Provide the (x, y) coordinate of the cell's center where the given text is located.  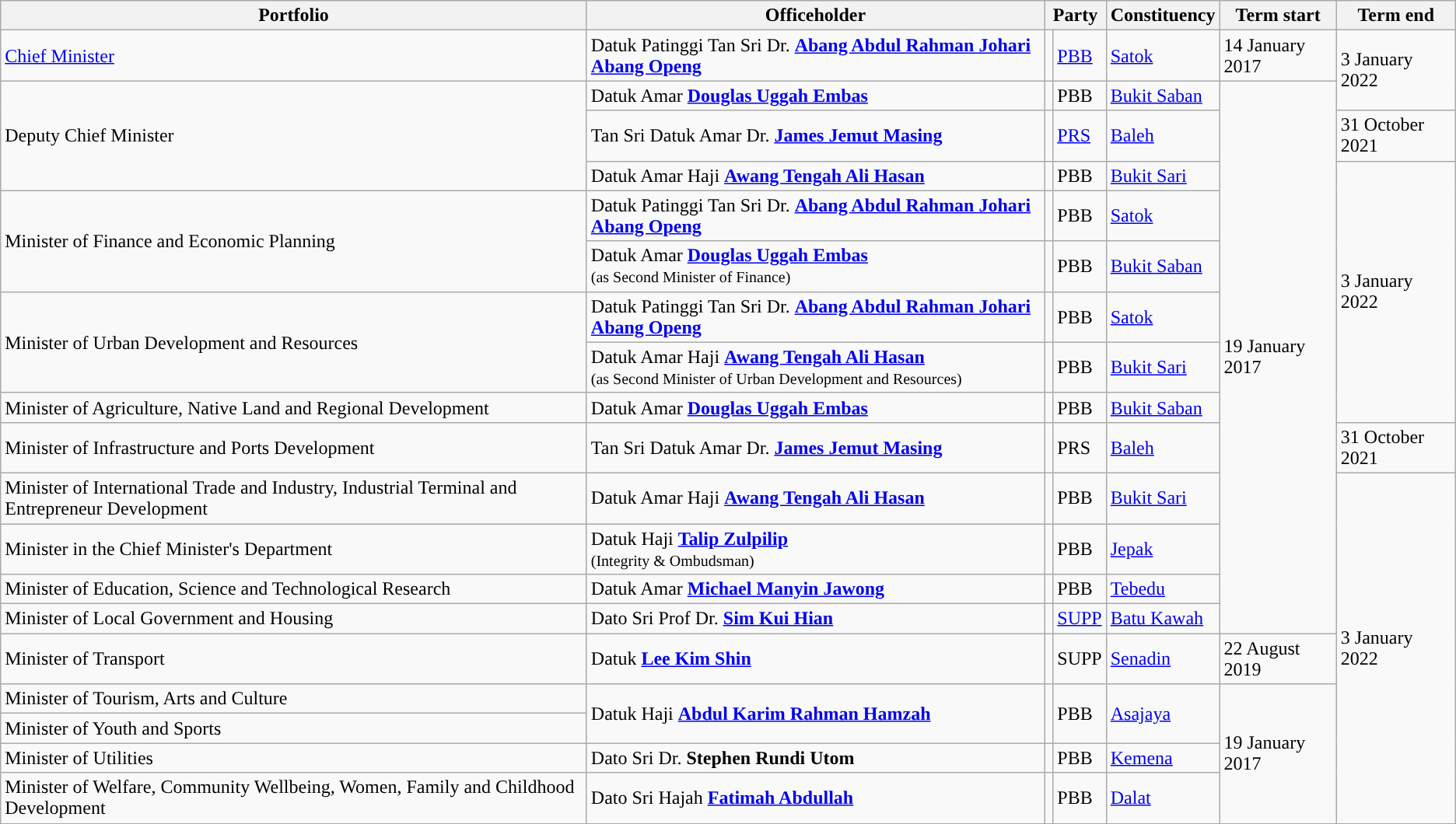
Datuk Amar Haji Awang Tengah Ali Hasan(as Second Minister of Urban Development and Resources) (815, 367)
Minister of Youth and Sports (294, 728)
Minister of Urban Development and Resources (294, 342)
Minister in the Chief Minister's Department (294, 549)
Minister of Infrastructure and Ports Development (294, 448)
Portfolio (294, 16)
Minister of Local Government and Housing (294, 619)
Dato Sri Prof Dr. Sim Kui Hian (815, 619)
14 January 2017 (1278, 56)
Constituency (1163, 16)
Minister of International Trade and Industry, Industrial Terminal and Entrepreneur Development (294, 498)
Jepak (1163, 549)
Officeholder (815, 16)
Term end (1395, 16)
Datuk Amar Michael Manyin Jawong (815, 589)
Term start (1278, 16)
Chief Minister (294, 56)
Senadin (1163, 659)
Asajaya (1163, 714)
Minister of Finance and Economic Planning (294, 241)
Minister of Welfare, Community Wellbeing, Women, Family and Childhood Development (294, 798)
Minister of Agriculture, Native Land and Regional Development (294, 407)
Dato Sri Hajah Fatimah Abdullah (815, 798)
Datuk Amar Douglas Uggah Embas(as Second Minister of Finance) (815, 266)
Tebedu (1163, 589)
Kemena (1163, 758)
Party (1076, 16)
Datuk Haji Talip Zulpilip(Integrity & Ombudsman) (815, 549)
Deputy Chief Minister (294, 135)
Datuk Haji Abdul Karim Rahman Hamzah (815, 714)
Dato Sri Dr. Stephen Rundi Utom (815, 758)
22 August 2019 (1278, 659)
Minister of Education, Science and Technological Research (294, 589)
Minister of Utilities (294, 758)
Minister of Transport (294, 659)
Minister of Tourism, Arts and Culture (294, 699)
Datuk Lee Kim Shin (815, 659)
Dalat (1163, 798)
Batu Kawah (1163, 619)
